Locate the cell with the specified text and output its [X, Y] center coordinate. 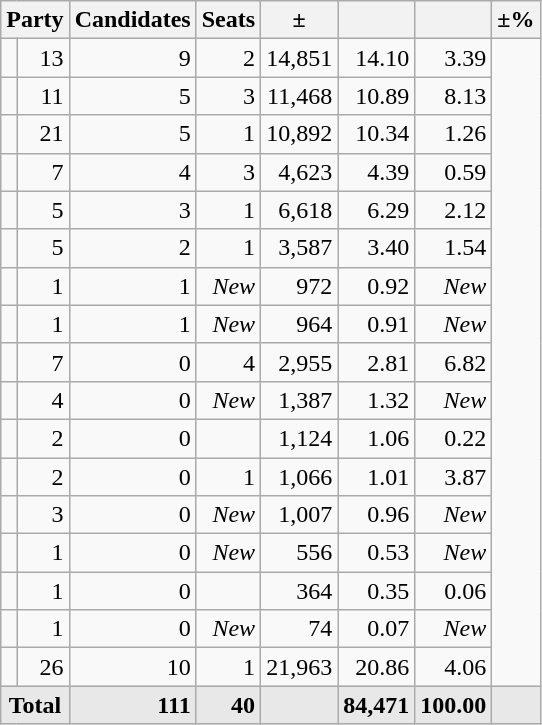
0.06 [454, 591]
9 [132, 58]
4.06 [454, 667]
1,387 [300, 400]
3.87 [454, 477]
1.54 [454, 248]
Candidates [132, 20]
0.96 [376, 515]
±% [516, 20]
100.00 [454, 705]
Seats [228, 20]
Party [35, 20]
1.06 [376, 438]
74 [300, 629]
1.26 [454, 134]
2,955 [300, 362]
2.12 [454, 210]
1,124 [300, 438]
40 [228, 705]
10 [132, 667]
1.32 [376, 400]
0.53 [376, 553]
8.13 [454, 96]
4.39 [376, 172]
1.01 [376, 477]
0.91 [376, 324]
0.59 [454, 172]
1,007 [300, 515]
11 [43, 96]
20.86 [376, 667]
0.92 [376, 286]
6.82 [454, 362]
964 [300, 324]
6.29 [376, 210]
± [300, 20]
Total [35, 705]
4,623 [300, 172]
1,066 [300, 477]
10.89 [376, 96]
13 [43, 58]
11,468 [300, 96]
10.34 [376, 134]
14.10 [376, 58]
972 [300, 286]
0.22 [454, 438]
0.07 [376, 629]
364 [300, 591]
111 [132, 705]
2.81 [376, 362]
556 [300, 553]
10,892 [300, 134]
3.39 [454, 58]
14,851 [300, 58]
3.40 [376, 248]
3,587 [300, 248]
6,618 [300, 210]
0.35 [376, 591]
21,963 [300, 667]
26 [43, 667]
84,471 [376, 705]
21 [43, 134]
